Identify which cell holds the provided text, then report its [X, Y] central coordinate. 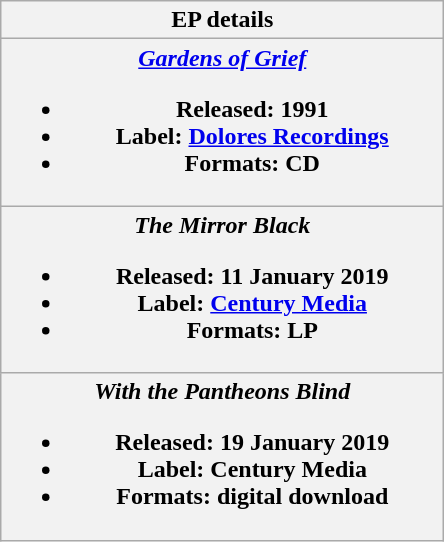
The Mirror BlackReleased: 11 January 2019Label: Century MediaFormats: LP [222, 290]
Gardens of GriefReleased: 1991Label: Dolores RecordingsFormats: CD [222, 122]
EP details [222, 20]
With the Pantheons BlindReleased: 19 January 2019Label: Century MediaFormats: digital download [222, 456]
